Output the (x, y) coordinate of the center of the cell containing the given text.  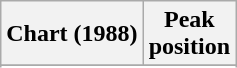
Peakposition (189, 34)
Chart (1988) (72, 34)
